Detect which cell encompasses the target text, then output its [x, y] center coordinate. 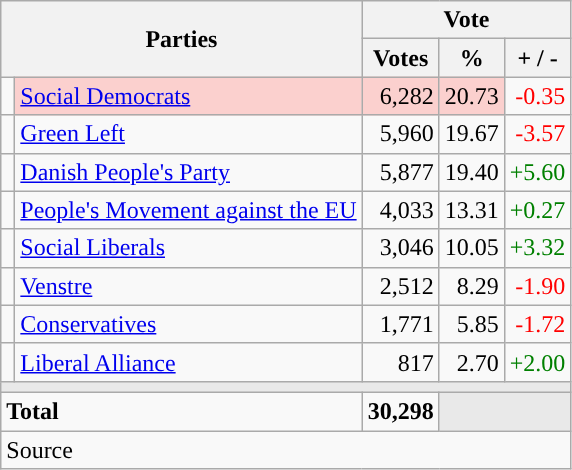
817 [400, 362]
+0.27 [538, 210]
19.40 [472, 172]
Venstre [188, 286]
5.85 [472, 324]
People's Movement against the EU [188, 210]
20.73 [472, 96]
Liberal Alliance [188, 362]
8.29 [472, 286]
Source [286, 449]
Danish People's Party [188, 172]
+3.32 [538, 248]
-0.35 [538, 96]
30,298 [400, 411]
Conservatives [188, 324]
Vote [466, 20]
4,033 [400, 210]
% [472, 58]
-3.57 [538, 134]
-1.72 [538, 324]
1,771 [400, 324]
19.67 [472, 134]
Votes [400, 58]
5,960 [400, 134]
Total [182, 411]
3,046 [400, 248]
Social Democrats [188, 96]
+2.00 [538, 362]
Green Left [188, 134]
Parties [182, 39]
10.05 [472, 248]
5,877 [400, 172]
13.31 [472, 210]
-1.90 [538, 286]
Social Liberals [188, 248]
+ / - [538, 58]
6,282 [400, 96]
+5.60 [538, 172]
2,512 [400, 286]
2.70 [472, 362]
